Locate the cell with the specified text and output its [X, Y] center coordinate. 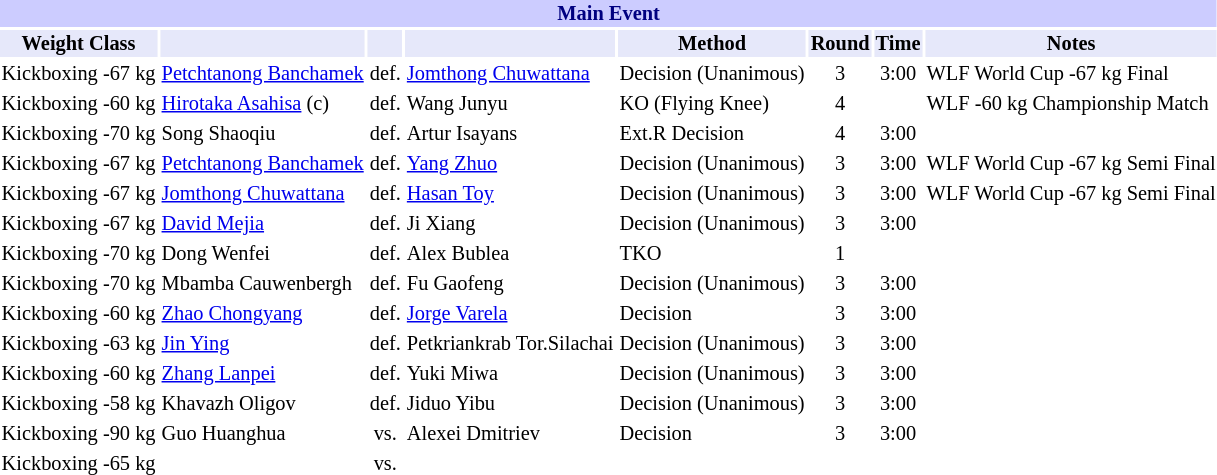
TKO [712, 254]
Method [712, 44]
Jin Ying [262, 344]
Weight Class [78, 44]
Jorge Varela [510, 314]
Zhang Lanpei [262, 374]
Khavazh Oligov [262, 404]
Petkriankrab Tor.Silachai [510, 344]
Alexei Dmitriev [510, 434]
vs. [385, 434]
Hirotaka Asahisa (c) [262, 104]
Mbamba Cauwenbergh [262, 284]
Ji Xiang [510, 224]
Alex Bublea [510, 254]
Zhao Chongyang [262, 314]
Fu Gaofeng [510, 284]
Main Event [608, 14]
Round [840, 44]
Notes [1071, 44]
Song Shaoqiu [262, 134]
Kickboxing -90 kg [78, 434]
Dong Wenfei [262, 254]
KO (Flying Knee) [712, 104]
Artur Isayans [510, 134]
Kickboxing -63 kg [78, 344]
Ext.R Decision [712, 134]
WLF World Cup -67 kg Final [1071, 74]
Time [898, 44]
Yang Zhuo [510, 164]
Wang Junyu [510, 104]
Yuki Miwa [510, 374]
David Mejia [262, 224]
1 [840, 254]
Kickboxing -58 kg [78, 404]
Guo Huanghua [262, 434]
Jiduo Yibu [510, 404]
Hasan Toy [510, 194]
WLF -60 kg Championship Match [1071, 104]
